Find where the given text appears and provide that cell's center as (x, y) coordinate. 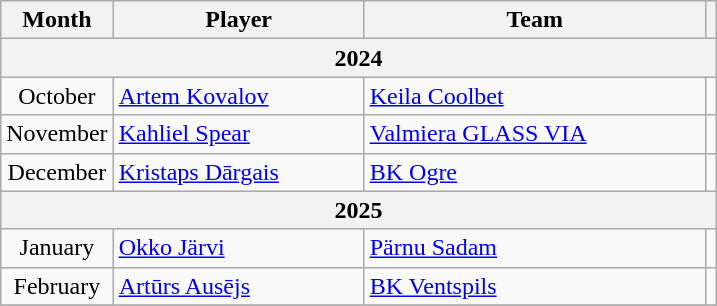
Okko Järvi (238, 248)
Valmiera GLASS VIA (534, 134)
Artūrs Ausējs (238, 286)
Month (57, 20)
December (57, 172)
BK Ventspils (534, 286)
October (57, 96)
November (57, 134)
Artem Kovalov (238, 96)
January (57, 248)
Kristaps Dārgais (238, 172)
2025 (359, 210)
February (57, 286)
Kahliel Spear (238, 134)
2024 (359, 58)
Keila Coolbet (534, 96)
BK Ogre (534, 172)
Pärnu Sadam (534, 248)
Player (238, 20)
Team (534, 20)
